Locate the cell with the specified text and output its [x, y] center coordinate. 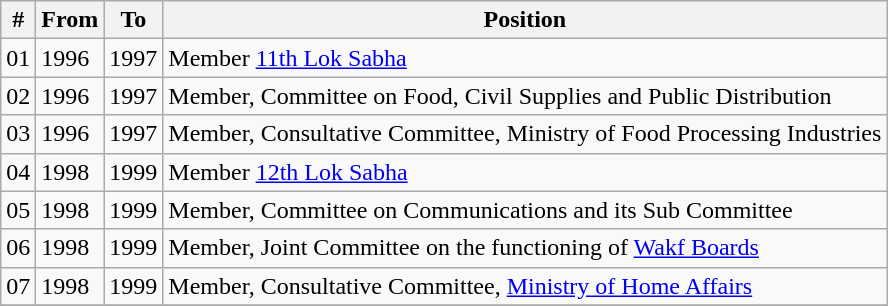
To [134, 20]
05 [18, 210]
# [18, 20]
Member 11th Lok Sabha [525, 58]
Member, Consultative Committee, Ministry of Food Processing Industries [525, 134]
07 [18, 286]
Member 12th Lok Sabha [525, 172]
02 [18, 96]
04 [18, 172]
06 [18, 248]
Member, Committee on Communications and its Sub Committee [525, 210]
03 [18, 134]
Position [525, 20]
Member, Committee on Food, Civil Supplies and Public Distribution [525, 96]
From [70, 20]
Member, Joint Committee on the functioning of Wakf Boards [525, 248]
01 [18, 58]
Member, Consultative Committee, Ministry of Home Affairs [525, 286]
